Output the [x, y] coordinate of the center of the cell containing the given text.  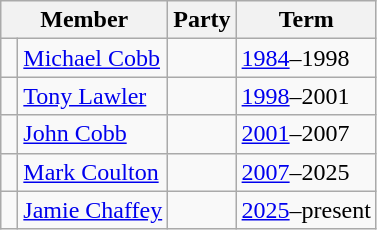
2025–present [306, 210]
Party [202, 20]
Jamie Chaffey [93, 210]
Term [306, 20]
1984–1998 [306, 58]
2001–2007 [306, 134]
2007–2025 [306, 172]
Member [84, 20]
Tony Lawler [93, 96]
Michael Cobb [93, 58]
John Cobb [93, 134]
Mark Coulton [93, 172]
1998–2001 [306, 96]
